Find where the given text appears and provide that cell's center as (x, y) coordinate. 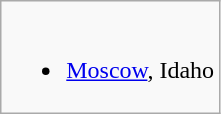
Moscow, Idaho (110, 58)
